Capture the cell that displays the provided text and extract its [X, Y] central coordinate. 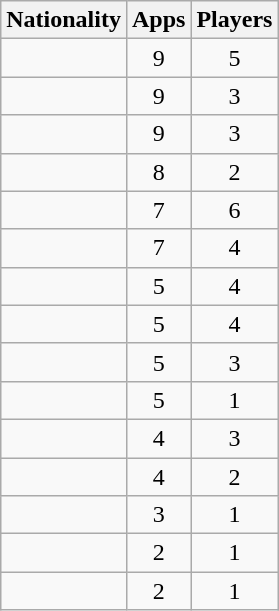
Nationality [64, 20]
6 [234, 210]
8 [158, 172]
Players [234, 20]
Apps [158, 20]
